Determine the [x, y] coordinate at the center of the cell enclosing the given text.  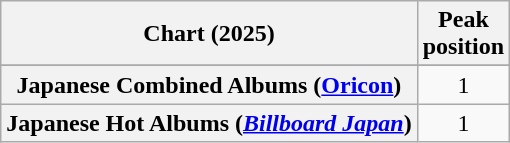
Japanese Hot Albums (Billboard Japan) [209, 123]
Peakposition [463, 34]
Chart (2025) [209, 34]
Japanese Combined Albums (Oricon) [209, 85]
